Find where the given text appears and provide that cell's center as [X, Y] coordinate. 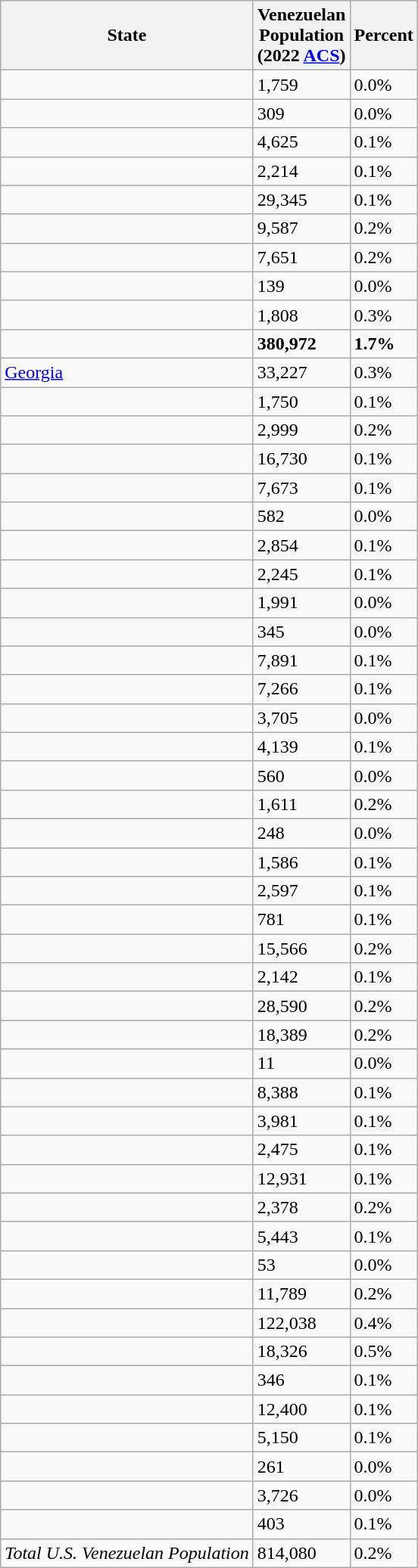
261 [301, 1467]
248 [301, 833]
5,443 [301, 1236]
1.7% [383, 343]
3,705 [301, 718]
7,891 [301, 660]
11,789 [301, 1293]
1,750 [301, 402]
State [127, 36]
8,388 [301, 1092]
560 [301, 775]
2,245 [301, 574]
1,991 [301, 603]
7,266 [301, 689]
122,038 [301, 1323]
139 [301, 286]
18,389 [301, 1035]
Percent [383, 36]
3,726 [301, 1495]
403 [301, 1524]
1,808 [301, 315]
7,651 [301, 257]
2,597 [301, 891]
346 [301, 1380]
16,730 [301, 459]
380,972 [301, 343]
2,214 [301, 171]
9,587 [301, 228]
28,590 [301, 1006]
15,566 [301, 949]
53 [301, 1265]
12,400 [301, 1409]
33,227 [301, 372]
1,611 [301, 804]
814,080 [301, 1553]
Total U.S. Venezuelan Population [127, 1553]
12,931 [301, 1178]
1,586 [301, 862]
2,854 [301, 545]
4,139 [301, 747]
11 [301, 1063]
18,326 [301, 1352]
VenezuelanPopulation(2022 ACS) [301, 36]
7,673 [301, 488]
4,625 [301, 142]
3,981 [301, 1121]
0.5% [383, 1352]
781 [301, 920]
29,345 [301, 200]
2,475 [301, 1150]
2,999 [301, 430]
582 [301, 517]
2,142 [301, 977]
5,150 [301, 1438]
1,759 [301, 85]
345 [301, 632]
2,378 [301, 1207]
0.4% [383, 1323]
309 [301, 113]
Georgia [127, 372]
